For the text-containing cell, return its midpoint in (X, Y) coordinate format. 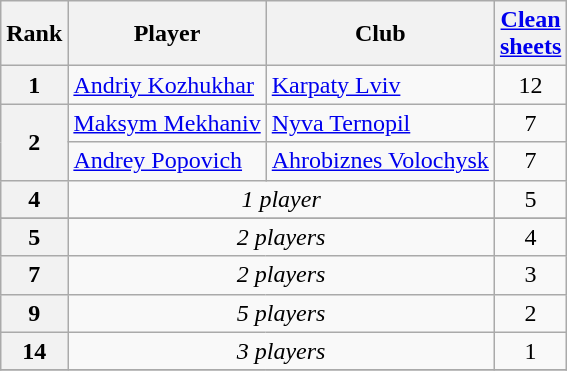
Andriy Kozhukhar (167, 85)
Rank (34, 34)
Ahrobiznes Volochysk (380, 161)
14 (34, 351)
Nyva Ternopil (380, 123)
12 (530, 85)
1 player (282, 199)
Andrey Popovich (167, 161)
Player (167, 34)
3 (530, 275)
9 (34, 313)
5 players (282, 313)
Karpaty Lviv (380, 85)
3 players (282, 351)
Cleansheets (530, 34)
Maksym Mekhaniv (167, 123)
Club (380, 34)
